Locate the cell with the specified text and output its (x, y) center coordinate. 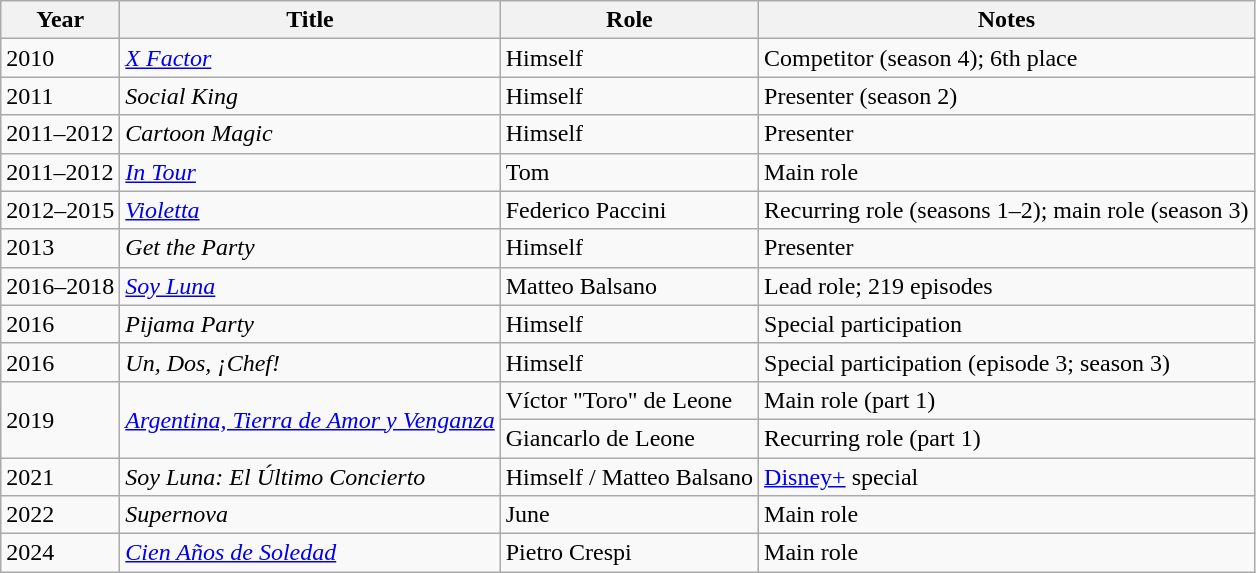
Pietro Crespi (629, 553)
X Factor (310, 58)
Competitor (season 4); 6th place (1007, 58)
2011 (60, 96)
Recurring role (seasons 1–2); main role (season 3) (1007, 210)
Violetta (310, 210)
Pijama Party (310, 324)
In Tour (310, 172)
Supernova (310, 515)
Main role (part 1) (1007, 400)
Soy Luna: El Último Concierto (310, 477)
Tom (629, 172)
2024 (60, 553)
Recurring role (part 1) (1007, 438)
Disney+ special (1007, 477)
Cien Años de Soledad (310, 553)
Title (310, 20)
June (629, 515)
Special participation (1007, 324)
Special participation (episode 3; season 3) (1007, 362)
Notes (1007, 20)
Un, Dos, ¡Chef! (310, 362)
Himself / Matteo Balsano (629, 477)
Cartoon Magic (310, 134)
2010 (60, 58)
Presenter (season 2) (1007, 96)
Víctor "Toro" de Leone (629, 400)
Giancarlo de Leone (629, 438)
Year (60, 20)
Social King (310, 96)
Federico Paccini (629, 210)
2013 (60, 248)
Soy Luna (310, 286)
2022 (60, 515)
Matteo Balsano (629, 286)
2019 (60, 419)
2021 (60, 477)
2016–2018 (60, 286)
Lead role; 219 episodes (1007, 286)
2012–2015 (60, 210)
Argentina, Tierra de Amor y Venganza (310, 419)
Get the Party (310, 248)
Role (629, 20)
